Find where the given text appears and provide that cell's center as [X, Y] coordinate. 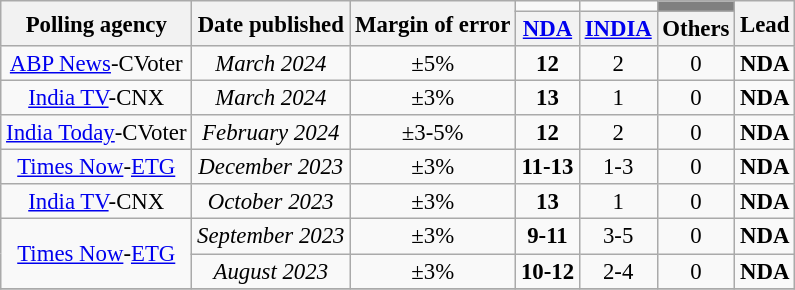
1-3 [618, 168]
February 2024 [271, 132]
11-13 [548, 168]
2-4 [618, 272]
Lead [765, 24]
Margin of error [433, 24]
Others [696, 30]
9-11 [548, 236]
±5% [433, 64]
India Today-CVoter [96, 132]
10-12 [548, 272]
±3-5% [433, 132]
August 2023 [271, 272]
September 2023 [271, 236]
Polling agency [96, 24]
INDIA [618, 30]
3-5 [618, 236]
December 2023 [271, 168]
Date published [271, 24]
October 2023 [271, 202]
ABP News-CVoter [96, 64]
